Determine the [x, y] coordinate at the center of the cell enclosing the given text.  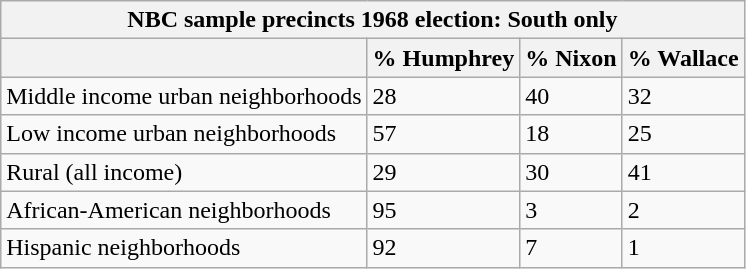
% Humphrey [444, 58]
29 [444, 172]
28 [444, 96]
18 [571, 134]
Middle income urban neighborhoods [184, 96]
30 [571, 172]
NBC sample precincts 1968 election: South only [372, 20]
Hispanic neighborhoods [184, 248]
92 [444, 248]
% Wallace [683, 58]
7 [571, 248]
Rural (all income) [184, 172]
95 [444, 210]
32 [683, 96]
3 [571, 210]
2 [683, 210]
40 [571, 96]
Low income urban neighborhoods [184, 134]
1 [683, 248]
25 [683, 134]
% Nixon [571, 58]
41 [683, 172]
57 [444, 134]
African-American neighborhoods [184, 210]
